Return [X, Y] of the center of cell containing provided text 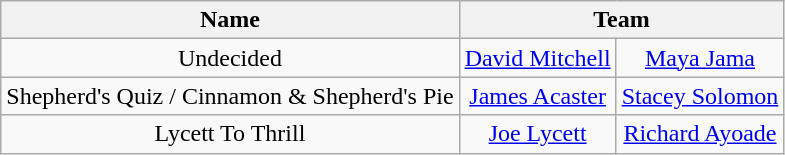
James Acaster [538, 96]
Lycett To Thrill [230, 134]
Team [622, 20]
Richard Ayoade [700, 134]
Joe Lycett [538, 134]
Shepherd's Quiz / Cinnamon & Shepherd's Pie [230, 96]
David Mitchell [538, 58]
Undecided [230, 58]
Name [230, 20]
Maya Jama [700, 58]
Stacey Solomon [700, 96]
